Capture the cell that displays the provided text and extract its [X, Y] central coordinate. 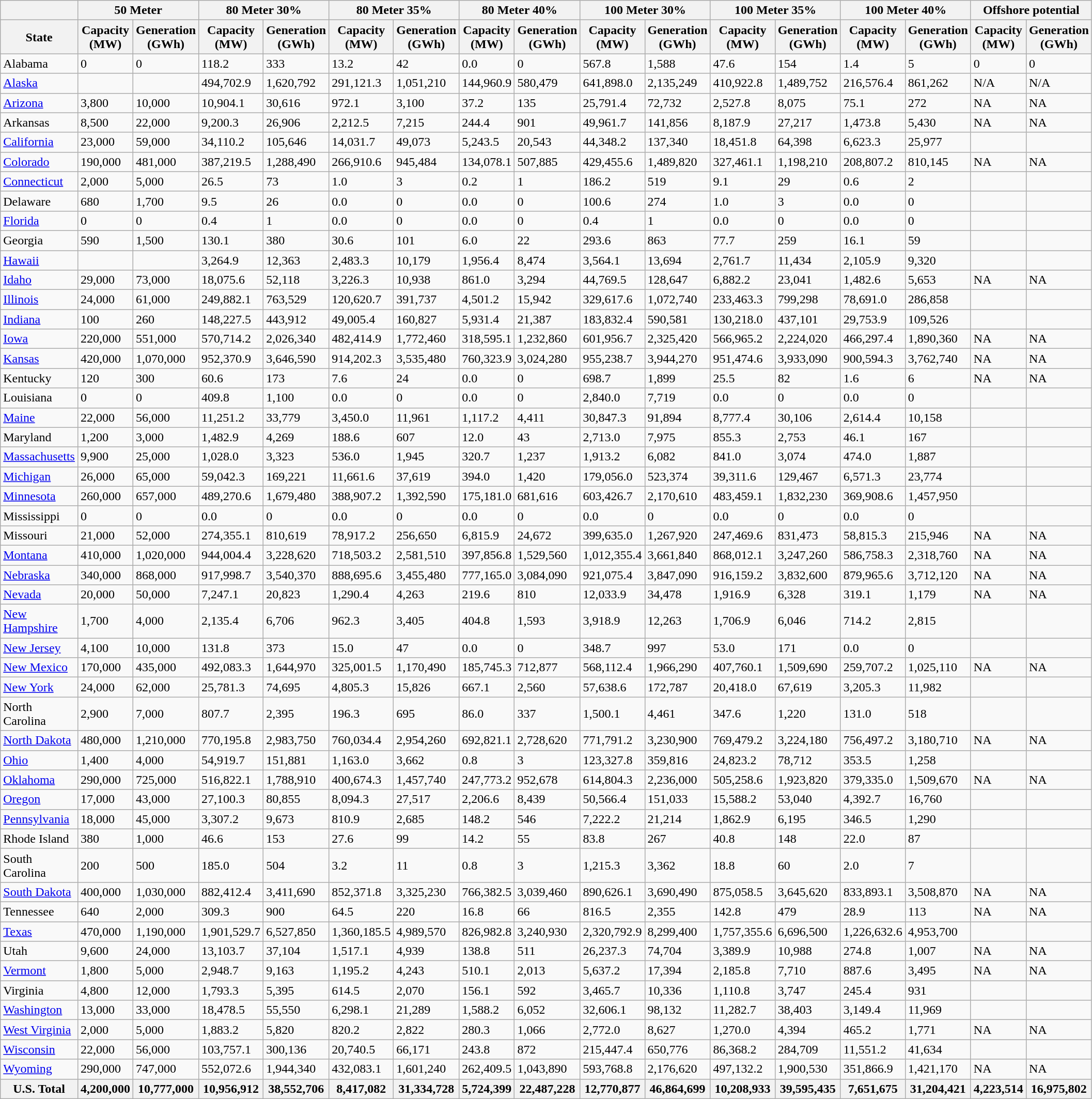
9.1 [743, 181]
379,335.0 [873, 780]
3,205.3 [873, 687]
6,571.3 [873, 476]
1,788,910 [297, 780]
931 [938, 990]
4,461 [678, 714]
7,651,675 [873, 1089]
24,672 [548, 535]
6,696,500 [808, 932]
333 [297, 64]
8,439 [548, 799]
86,368.2 [743, 1049]
3,240,930 [548, 932]
650,776 [678, 1049]
61,000 [166, 300]
120 [105, 378]
9,320 [938, 260]
2 [938, 181]
7,719 [678, 398]
196.3 [362, 714]
3,918.9 [613, 621]
353.5 [873, 760]
24,823.2 [743, 760]
220,000 [105, 339]
2,772.0 [613, 1030]
1,517.1 [362, 951]
2,320,792.9 [613, 932]
399,635.0 [613, 535]
394.0 [487, 476]
20,823 [297, 595]
266,910.6 [362, 162]
1,509,670 [938, 780]
3,074 [808, 457]
507,885 [548, 162]
160,827 [427, 319]
914,202.3 [362, 359]
1,771 [938, 1030]
2,206.6 [487, 799]
2,176,620 [678, 1069]
7,247.1 [231, 595]
52,118 [297, 280]
586,758.3 [873, 555]
1,051,210 [427, 83]
60.6 [231, 378]
21,289 [427, 1010]
170,000 [105, 668]
6 [938, 378]
680 [105, 201]
215,447.4 [613, 1049]
74,695 [297, 687]
Massachusetts [39, 457]
134,078.1 [487, 162]
185,745.3 [487, 668]
72,732 [678, 103]
142.8 [743, 911]
169,221 [297, 476]
233,463.3 [743, 300]
410,922.8 [743, 83]
123,327.8 [613, 760]
25.5 [743, 378]
1,270.0 [743, 1030]
681,616 [548, 496]
1.6 [873, 378]
7,222.2 [613, 819]
12,770,877 [613, 1089]
16,975,802 [1059, 1089]
10,938 [427, 280]
833,893.1 [873, 892]
7,000 [166, 714]
80,855 [297, 799]
Maryland [39, 437]
2,527.8 [743, 103]
551,000 [166, 339]
437,101 [808, 319]
3,405 [427, 621]
9,673 [297, 819]
6,527,850 [297, 932]
1,757,355.6 [743, 932]
872 [548, 1049]
1,482.9 [231, 437]
33,000 [166, 1010]
50 Meter [138, 10]
Arizona [39, 103]
771,791.2 [613, 740]
171 [808, 648]
66,171 [427, 1049]
1,900,530 [808, 1069]
2.0 [873, 865]
Hawaii [39, 260]
351,866.9 [873, 1069]
3,226.3 [362, 280]
141,856 [678, 122]
44,348.2 [613, 142]
7 [938, 865]
59,000 [166, 142]
38,552,706 [297, 1089]
6,706 [297, 621]
420,000 [105, 359]
861,262 [938, 83]
California [39, 142]
2,840.0 [613, 398]
Louisiana [39, 398]
128,647 [678, 280]
5,243.5 [487, 142]
955,238.7 [613, 359]
861.0 [487, 280]
23,774 [938, 476]
4,392.7 [873, 799]
22 [548, 240]
5,395 [297, 990]
2,236,000 [678, 780]
3,264.9 [231, 260]
73 [297, 181]
10,777,000 [166, 1089]
443,912 [297, 319]
4,939 [427, 951]
1,887 [938, 457]
348.7 [613, 648]
6,815.9 [487, 535]
62,000 [166, 687]
497,132.2 [743, 1069]
2,761.7 [743, 260]
5,637.2 [613, 971]
3,084,090 [548, 575]
11,661.6 [362, 476]
75.1 [873, 103]
747,000 [166, 1069]
2,983,750 [297, 740]
259,707.2 [873, 668]
593,768.8 [613, 1069]
6,882.2 [743, 280]
1,588 [678, 64]
640 [105, 911]
1,163.0 [362, 760]
4,100 [105, 648]
18,478.5 [231, 1010]
135 [548, 103]
Florida [39, 221]
718,503.2 [362, 555]
Rhode Island [39, 839]
39,595,435 [808, 1089]
274.8 [873, 951]
34,110.2 [231, 142]
2,325,420 [678, 339]
997 [678, 648]
11,551.2 [873, 1049]
1,215.3 [613, 865]
10,336 [678, 990]
340,000 [105, 575]
64,398 [808, 142]
580,479 [548, 83]
465.2 [873, 1030]
810.9 [362, 819]
3,228,620 [297, 555]
5,653 [938, 280]
921,075.4 [613, 575]
5 [938, 64]
188.6 [362, 437]
4,263 [427, 595]
New Hampshire [39, 621]
200 [105, 865]
511 [548, 951]
216,576.4 [873, 83]
5,820 [297, 1030]
30,847.3 [613, 417]
Alaska [39, 83]
523,374 [678, 476]
318,595.1 [487, 339]
3,832,600 [808, 575]
2,483.3 [362, 260]
State [39, 37]
43,000 [166, 799]
1,457,950 [938, 496]
118.2 [231, 64]
144,960.9 [487, 83]
6.0 [487, 240]
151,033 [678, 799]
945,484 [427, 162]
256,650 [427, 535]
260 [166, 319]
3,000 [166, 437]
510.1 [487, 971]
8,777.4 [743, 417]
3,762,740 [938, 359]
1,899 [678, 378]
2,105.9 [873, 260]
Illinois [39, 300]
Ohio [39, 760]
14,031.7 [362, 142]
1,913.2 [613, 457]
712,877 [548, 668]
6,195 [808, 819]
220 [427, 911]
32,606.1 [613, 1010]
1,070,000 [166, 359]
1,772,460 [427, 339]
11,434 [808, 260]
2,395 [297, 714]
37,104 [297, 951]
3,944,270 [678, 359]
2,685 [427, 819]
2,026,340 [297, 339]
3,495 [938, 971]
1,198,210 [808, 162]
409.8 [231, 398]
855.3 [743, 437]
1,945 [427, 457]
13,694 [678, 260]
130.1 [231, 240]
1,706.9 [743, 621]
1,944,340 [297, 1069]
1,226,632.6 [873, 932]
3,224,180 [808, 740]
1,966,290 [678, 668]
4,501.2 [487, 300]
863 [678, 240]
516,822.1 [231, 780]
8,627 [678, 1030]
3,847,090 [678, 575]
2,355 [678, 911]
2,185.8 [743, 971]
8,187.9 [743, 122]
46,864,699 [678, 1089]
8,094.3 [362, 799]
763,529 [297, 300]
9,900 [105, 457]
777,165.0 [487, 575]
3,325,230 [427, 892]
483,459.1 [743, 496]
4,200,000 [105, 1089]
Nebraska [39, 575]
518 [938, 714]
23,000 [105, 142]
3,747 [808, 990]
59 [938, 240]
27,100.3 [231, 799]
148 [808, 839]
26.5 [231, 181]
New Mexico [39, 668]
30,106 [808, 417]
244.4 [487, 122]
274 [678, 201]
100 [105, 319]
8,474 [548, 260]
1,117.2 [487, 417]
247,469.6 [743, 535]
890,626.1 [613, 892]
4,223,514 [998, 1089]
99 [427, 839]
1.4 [873, 64]
8,299,400 [678, 932]
8,075 [808, 103]
2,614.4 [873, 417]
28.9 [873, 911]
810 [548, 595]
Texas [39, 932]
7.6 [362, 378]
4,989,570 [427, 932]
1,258 [938, 760]
868,000 [166, 575]
65,000 [166, 476]
Arkansas [39, 122]
49,961.7 [613, 122]
Michigan [39, 476]
53,040 [808, 799]
3,540,370 [297, 575]
26,906 [297, 122]
0.2 [487, 181]
952,370.9 [231, 359]
13,103.7 [231, 951]
760,323.9 [487, 359]
1,593 [548, 621]
1,025,110 [938, 668]
67,619 [808, 687]
57,638.6 [613, 687]
18,000 [105, 819]
3,455,480 [427, 575]
2,900 [105, 714]
25,000 [166, 457]
766,382.5 [487, 892]
3,645,620 [808, 892]
1,360,185.5 [362, 932]
274,355.1 [231, 535]
10,208,933 [743, 1089]
50,566.4 [613, 799]
760,034.4 [362, 740]
369,908.6 [873, 496]
291,121.3 [362, 83]
16.1 [873, 240]
247,773.2 [487, 780]
6,328 [808, 595]
167 [938, 437]
Wisconsin [39, 1049]
Minnesota [39, 496]
15,588.2 [743, 799]
888,695.6 [362, 575]
100 Meter 30% [645, 10]
West Virginia [39, 1030]
5,724,399 [487, 1089]
100 Meter 40% [906, 10]
37,619 [427, 476]
952,678 [548, 780]
North Dakota [39, 740]
695 [427, 714]
1,923,820 [808, 780]
64.5 [362, 911]
78,917.2 [362, 535]
388,907.2 [362, 496]
52,000 [166, 535]
1,028.0 [231, 457]
944,004.4 [231, 555]
130,218.0 [743, 319]
698.7 [613, 378]
26,237.3 [613, 951]
80 Meter 30% [264, 10]
148,227.5 [231, 319]
3,712,120 [938, 575]
337 [548, 714]
1,620,792 [297, 83]
1,482.6 [873, 280]
432,083.1 [362, 1069]
1,237 [548, 457]
770,195.8 [231, 740]
13.2 [362, 64]
2,318,760 [938, 555]
27,217 [808, 122]
3,362 [678, 865]
3,389.9 [743, 951]
12,263 [678, 621]
807.7 [231, 714]
1,220 [808, 714]
18.8 [743, 865]
1,457,740 [427, 780]
39,311.6 [743, 476]
245.4 [873, 990]
300 [166, 378]
9.5 [231, 201]
47.6 [743, 64]
9,600 [105, 951]
1,000 [166, 839]
46.6 [231, 839]
249,882.1 [231, 300]
6,298.1 [362, 1010]
2,728,620 [548, 740]
470,000 [105, 932]
429,455.6 [613, 162]
481,000 [166, 162]
2,224,020 [808, 339]
Tennessee [39, 911]
8,500 [105, 122]
3,450.0 [362, 417]
614,804.3 [613, 780]
1,007 [938, 951]
286,858 [938, 300]
7,975 [678, 437]
492,083.3 [231, 668]
300,136 [297, 1049]
1,392,590 [427, 496]
Alabama [39, 64]
21,387 [548, 319]
810,145 [938, 162]
83.8 [613, 839]
280.3 [487, 1030]
49,005.4 [362, 319]
109,526 [938, 319]
347.6 [743, 714]
756,497.2 [873, 740]
2,170,610 [678, 496]
799,298 [808, 300]
2,212.5 [362, 122]
1,420 [548, 476]
54,919.7 [231, 760]
2,135,249 [678, 83]
479 [808, 911]
21,000 [105, 535]
101 [427, 240]
4,805.3 [362, 687]
972.1 [362, 103]
1,601,240 [427, 1069]
Pennsylvania [39, 819]
87 [938, 839]
6,082 [678, 457]
4,800 [105, 990]
208,807.2 [873, 162]
482,414.9 [362, 339]
3,149.4 [873, 1010]
4,953,700 [938, 932]
Iowa [39, 339]
154 [808, 64]
951,474.6 [743, 359]
74,704 [678, 951]
44,769.5 [613, 280]
1,890,360 [938, 339]
40.8 [743, 839]
4,394 [808, 1030]
879,965.6 [873, 575]
Virginia [39, 990]
45,000 [166, 819]
34,478 [678, 595]
1,267,920 [678, 535]
1,030,000 [166, 892]
137,340 [678, 142]
590 [105, 240]
98,132 [678, 1010]
852,371.8 [362, 892]
3,661,840 [678, 555]
23,041 [808, 280]
3,247,260 [808, 555]
259 [808, 240]
Connecticut [39, 181]
435,000 [166, 668]
3,100 [427, 103]
1,421,170 [938, 1069]
55,550 [297, 1010]
49,073 [427, 142]
1,500 [166, 240]
151,881 [297, 760]
3,039,460 [548, 892]
387,219.5 [231, 162]
3,294 [548, 280]
29,753.9 [873, 319]
1,489,752 [808, 83]
346.5 [873, 819]
183,832.4 [613, 319]
New York [39, 687]
Wyoming [39, 1069]
3,646,590 [297, 359]
3,465.7 [613, 990]
Colorado [39, 162]
1,883.2 [231, 1030]
962.3 [362, 621]
Indiana [39, 319]
1,500.1 [613, 714]
Maine [39, 417]
North Carolina [39, 714]
60 [808, 865]
262,409.5 [487, 1069]
404.8 [487, 621]
12,000 [166, 990]
359,816 [678, 760]
Oregon [39, 799]
18,451.8 [743, 142]
17,394 [678, 971]
466,297.4 [873, 339]
2,581,510 [427, 555]
2,713.0 [613, 437]
78,712 [808, 760]
519 [678, 181]
3,024,280 [548, 359]
47 [427, 648]
9,200.3 [231, 122]
1,509,690 [808, 668]
546 [548, 819]
1,210,000 [166, 740]
6,623.3 [873, 142]
329,617.6 [613, 300]
0.6 [873, 181]
2,070 [427, 990]
2,948.7 [231, 971]
505,258.6 [743, 780]
20,740.5 [362, 1049]
327,461.1 [743, 162]
50,000 [166, 595]
11,961 [427, 417]
38,403 [808, 1010]
1,020,000 [166, 555]
900,594.3 [873, 359]
1,916.9 [743, 595]
3,307.2 [231, 819]
43 [548, 437]
2,753 [808, 437]
7,215 [427, 122]
78,691.0 [873, 300]
37.2 [487, 103]
1,832,230 [808, 496]
5,931.4 [487, 319]
15.0 [362, 648]
59,042.3 [231, 476]
3.2 [362, 865]
841.0 [743, 457]
590,581 [678, 319]
148.2 [487, 819]
568,112.4 [613, 668]
607 [427, 437]
7,710 [808, 971]
3,180,710 [938, 740]
284,709 [808, 1049]
489,270.6 [231, 496]
6,052 [548, 1010]
2,013 [548, 971]
25,781.3 [231, 687]
12,033.9 [613, 595]
916,159.2 [743, 575]
120,620.7 [362, 300]
55 [548, 839]
2,954,260 [427, 740]
33,779 [297, 417]
407,760.1 [743, 668]
1,901,529.7 [231, 932]
901 [548, 122]
3,662 [427, 760]
26 [297, 201]
129,467 [808, 476]
1,862.9 [743, 819]
South Carolina [39, 865]
20,418.0 [743, 687]
714.2 [873, 621]
31,204,421 [938, 1089]
3,230,900 [678, 740]
1,043,890 [548, 1069]
816.5 [613, 911]
80 Meter 35% [394, 10]
1,529,560 [548, 555]
243.8 [487, 1049]
6,046 [808, 621]
900 [297, 911]
Utah [39, 951]
15,942 [548, 300]
1,200 [105, 437]
Missouri [39, 535]
103,757.1 [231, 1049]
320.7 [487, 457]
882,412.4 [231, 892]
1,288,490 [297, 162]
552,072.6 [231, 1069]
Nevada [39, 595]
173 [297, 378]
570,714.2 [231, 339]
86.0 [487, 714]
494,702.9 [231, 83]
91,894 [678, 417]
1,195.2 [362, 971]
South Dakota [39, 892]
1,956.4 [487, 260]
1,793.3 [231, 990]
601,956.7 [613, 339]
77.7 [743, 240]
3,564.1 [613, 260]
Georgia [39, 240]
20,543 [548, 142]
536.0 [362, 457]
100 Meter 35% [775, 10]
66 [548, 911]
27,517 [427, 799]
Kansas [39, 359]
3,411,690 [297, 892]
Vermont [39, 971]
16,760 [938, 799]
1,190,000 [166, 932]
131.0 [873, 714]
11,251.2 [231, 417]
156.1 [487, 990]
185.0 [231, 865]
15,826 [427, 687]
3,535,480 [427, 359]
153 [297, 839]
2,815 [938, 621]
17,000 [105, 799]
480,000 [105, 740]
875,058.5 [743, 892]
Montana [39, 555]
3,323 [297, 457]
868,012.1 [743, 555]
9,163 [297, 971]
12,363 [297, 260]
Offshore potential [1031, 10]
22,487,228 [548, 1089]
Delaware [39, 201]
179,056.0 [613, 476]
42 [427, 64]
Idaho [39, 280]
138.8 [487, 951]
10,904.1 [231, 103]
58,815.3 [873, 535]
391,737 [427, 300]
1,489,820 [678, 162]
769,479.2 [743, 740]
113 [938, 911]
100.6 [613, 201]
80 Meter 40% [520, 10]
82 [808, 378]
641,898.0 [613, 83]
325,001.5 [362, 668]
474.0 [873, 457]
New Jersey [39, 648]
1,012,355.4 [613, 555]
46.1 [873, 437]
4,243 [427, 971]
3,800 [105, 103]
105,646 [297, 142]
373 [297, 648]
293.6 [613, 240]
1,473.8 [873, 122]
1,679,480 [297, 496]
397,856.8 [487, 555]
1,066 [548, 1030]
1,072,740 [678, 300]
172,787 [678, 687]
917,998.7 [231, 575]
5,430 [938, 122]
131.8 [231, 648]
309.3 [231, 911]
190,000 [105, 162]
29,000 [105, 280]
566,965.2 [743, 339]
592 [548, 990]
667.1 [487, 687]
U.S. Total [39, 1089]
725,000 [166, 780]
14.2 [487, 839]
24 [427, 378]
41,634 [938, 1049]
11 [427, 865]
25,977 [938, 142]
826,982.8 [487, 932]
186.2 [613, 181]
500 [166, 865]
29 [808, 181]
831,473 [808, 535]
603,426.7 [613, 496]
53.0 [743, 648]
319.1 [873, 595]
400,000 [105, 892]
16.8 [487, 911]
2,560 [548, 687]
1,290 [938, 819]
Oklahoma [39, 780]
27.6 [362, 839]
Kentucky [39, 378]
4,411 [548, 417]
1,170,490 [427, 668]
1,588.2 [487, 1010]
3,508,870 [938, 892]
1,100 [297, 398]
657,000 [166, 496]
10,988 [808, 951]
31,334,728 [427, 1089]
Washington [39, 1010]
22.0 [873, 839]
267 [678, 839]
4,269 [297, 437]
10,956,912 [231, 1089]
1,110.8 [743, 990]
887.6 [873, 971]
30,616 [297, 103]
10,158 [938, 417]
504 [297, 865]
73,000 [166, 280]
614.5 [362, 990]
1,400 [105, 760]
1,644,970 [297, 668]
410,000 [105, 555]
1,290.4 [362, 595]
Mississippi [39, 516]
260,000 [105, 496]
13,000 [105, 1010]
21,214 [678, 819]
1,179 [938, 595]
1,800 [105, 971]
12.0 [487, 437]
11,282.7 [743, 1010]
219.6 [487, 595]
215,946 [938, 535]
2,135.4 [231, 621]
400,674.3 [362, 780]
26,000 [105, 476]
2,822 [427, 1030]
25,791.4 [613, 103]
20,000 [105, 595]
1,232,860 [548, 339]
30.6 [362, 240]
11,982 [938, 687]
11,969 [938, 1010]
810,619 [297, 535]
3,690,490 [678, 892]
692,821.1 [487, 740]
175,181.0 [487, 496]
8,417,082 [362, 1089]
567.8 [613, 64]
272 [938, 103]
10,179 [427, 260]
18,075.6 [231, 280]
3,933,090 [808, 359]
820.2 [362, 1030]
